Provide the [X, Y] coordinate of the cell's center where the given text is located.  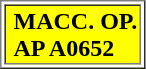
MACC. OP. AP A0652 [72, 34]
